Pinpoint the cell where the given text exists, returning its [x, y] midpoint coordinate. 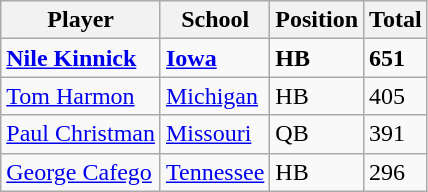
296 [396, 172]
QB [317, 134]
George Cafego [81, 172]
Tennessee [214, 172]
Tom Harmon [81, 96]
Iowa [214, 58]
391 [396, 134]
Michigan [214, 96]
Player [81, 20]
Nile Kinnick [81, 58]
Paul Christman [81, 134]
405 [396, 96]
651 [396, 58]
Total [396, 20]
Missouri [214, 134]
School [214, 20]
Position [317, 20]
